For the text-containing cell, return its midpoint in (X, Y) coordinate format. 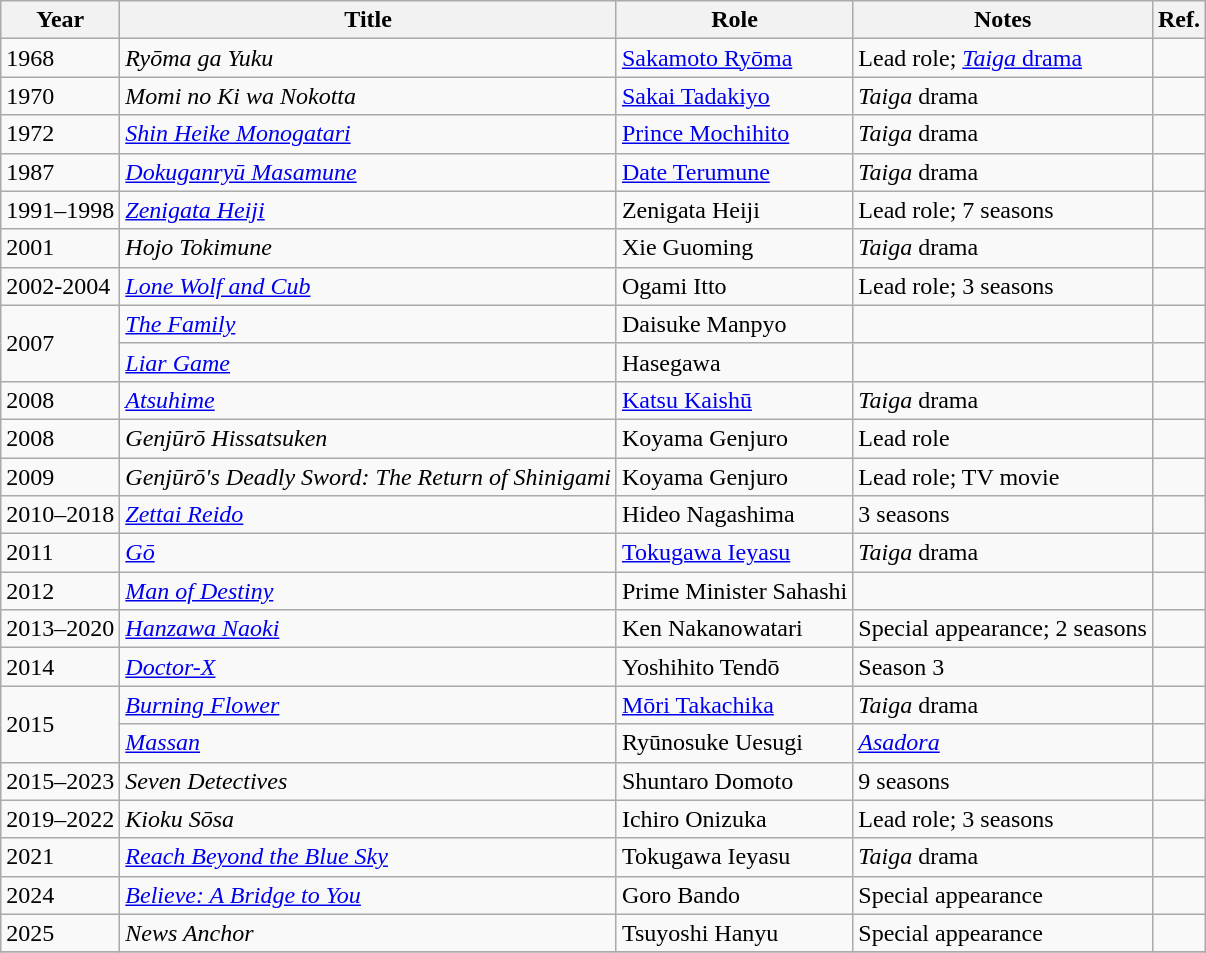
Hanzawa Naoki (368, 629)
2014 (60, 667)
2021 (60, 857)
2015 (60, 724)
Lead role; Taiga drama (1003, 58)
Gō (368, 553)
Title (368, 20)
1991–1998 (60, 210)
9 seasons (1003, 781)
Momi no Ki wa Nokotta (368, 96)
Lead role (1003, 438)
2012 (60, 591)
Hasegawa (734, 362)
Prince Mochihito (734, 134)
Lead role; TV movie (1003, 477)
Lone Wolf and Cub (368, 286)
Year (60, 20)
Seven Detectives (368, 781)
1972 (60, 134)
Reach Beyond the Blue Sky (368, 857)
Dokuganryū Masamune (368, 172)
2009 (60, 477)
Hojo Tokimune (368, 248)
Atsuhime (368, 400)
Tsuyoshi Hanyu (734, 933)
2025 (60, 933)
Doctor-X (368, 667)
Yoshihito Tendō (734, 667)
Lead role; 7 seasons (1003, 210)
Kioku Sōsa (368, 819)
3 seasons (1003, 515)
Massan (368, 743)
2001 (60, 248)
Sakai Tadakiyo (734, 96)
2015–2023 (60, 781)
Goro Bando (734, 895)
Burning Flower (368, 705)
Season 3 (1003, 667)
Notes (1003, 20)
2010–2018 (60, 515)
Ken Nakanowatari (734, 629)
Genjūrō's Deadly Sword: The Return of Shinigami (368, 477)
Mōri Takachika (734, 705)
News Anchor (368, 933)
Xie Guoming (734, 248)
Believe: A Bridge to You (368, 895)
2007 (60, 343)
Sakamoto Ryōma (734, 58)
Shuntaro Domoto (734, 781)
2013–2020 (60, 629)
Ref. (1178, 20)
The Family (368, 324)
Man of Destiny (368, 591)
Ogami Itto (734, 286)
Shin Heike Monogatari (368, 134)
2024 (60, 895)
Ichiro Onizuka (734, 819)
Daisuke Manpyo (734, 324)
Zettai Reido (368, 515)
Special appearance; 2 seasons (1003, 629)
Asadora (1003, 743)
Hideo Nagashima (734, 515)
Date Terumune (734, 172)
Role (734, 20)
1970 (60, 96)
2002-2004 (60, 286)
Ryūnosuke Uesugi (734, 743)
Liar Game (368, 362)
Prime Minister Sahashi (734, 591)
1987 (60, 172)
Genjūrō Hissatsuken (368, 438)
1968 (60, 58)
2011 (60, 553)
2019–2022 (60, 819)
Ryōma ga Yuku (368, 58)
Katsu Kaishū (734, 400)
